Pinpoint the cell where the given text exists, returning its [X, Y] midpoint coordinate. 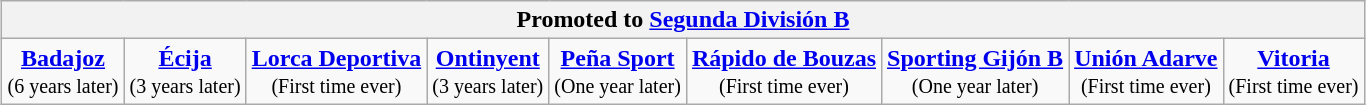
Écija(3 years later) [185, 72]
Rápido de Bouzas(First time ever) [784, 72]
Ontinyent(3 years later) [488, 72]
Unión Adarve(First time ever) [1146, 72]
Lorca Deportiva(First time ever) [336, 72]
Vitoria(First time ever) [1294, 72]
Sporting Gijón B(One year later) [976, 72]
Peña Sport(One year later) [618, 72]
Promoted to Segunda División B [683, 20]
Badajoz(6 years later) [63, 72]
